Output the [x, y] coordinate of the center of the cell containing the given text.  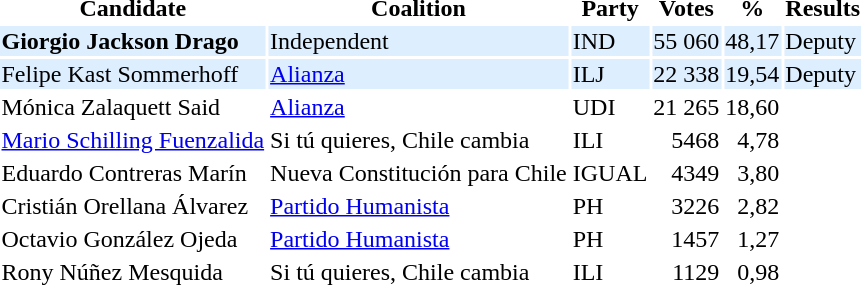
Si tú quieres, Chile cambia [419, 140]
Octavio González Ojeda [133, 239]
2,82 [752, 206]
18,60 [752, 107]
5468 [686, 140]
ILI [610, 140]
Giorgio Jackson Drago [133, 41]
IND [610, 41]
IGUAL [610, 173]
3226 [686, 206]
4349 [686, 173]
1457 [686, 239]
UDI [610, 107]
21 265 [686, 107]
55 060 [686, 41]
Independent [419, 41]
19,54 [752, 74]
Cristián Orellana Álvarez [133, 206]
ILJ [610, 74]
4,78 [752, 140]
1,27 [752, 239]
Mónica Zalaquett Said [133, 107]
Felipe Kast Sommerhoff [133, 74]
3,80 [752, 173]
Eduardo Contreras Marín [133, 173]
Nueva Constitución para Chile [419, 173]
Mario Schilling Fuenzalida [133, 140]
22 338 [686, 74]
48,17 [752, 41]
